Pinpoint the cell where the given text exists, returning its [x, y] midpoint coordinate. 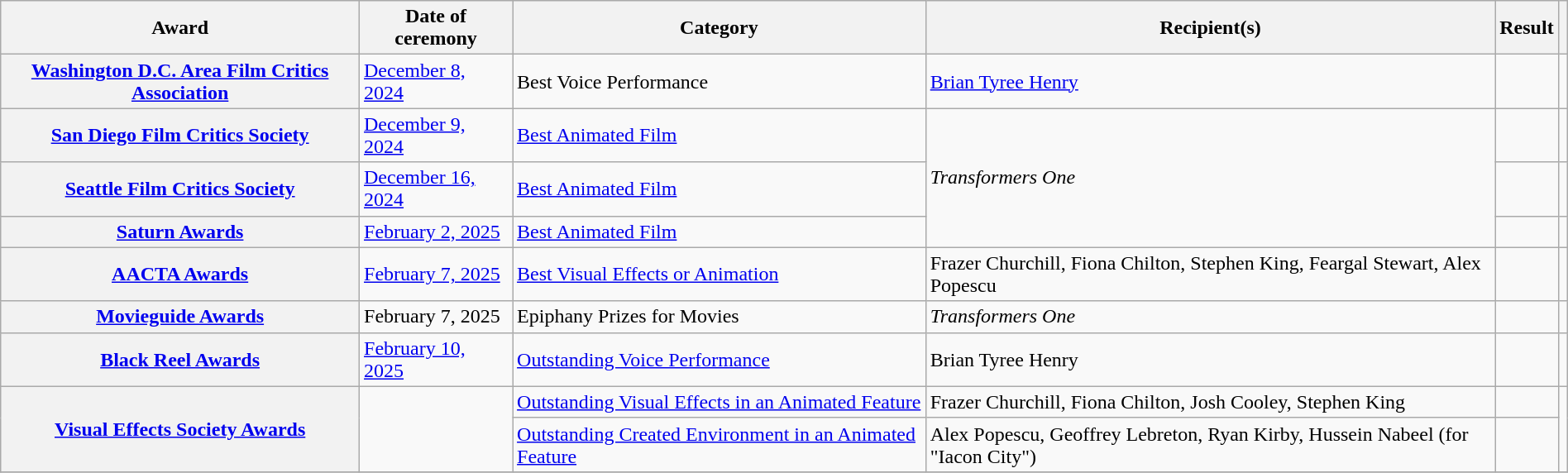
December 9, 2024 [437, 136]
Recipient(s) [1211, 28]
Best Visual Effects or Animation [719, 275]
Movieguide Awards [180, 317]
Date of ceremony [437, 28]
Outstanding Voice Performance [719, 359]
Alex Popescu, Geoffrey Lebreton, Ryan Kirby, Hussein Nabeel (for "Iacon City") [1211, 445]
December 8, 2024 [437, 81]
Black Reel Awards [180, 359]
Category [719, 28]
Frazer Churchill, Fiona Chilton, Josh Cooley, Stephen King [1211, 402]
Seattle Film Critics Society [180, 189]
Best Voice Performance [719, 81]
AACTA Awards [180, 275]
February 10, 2025 [437, 359]
San Diego Film Critics Society [180, 136]
Washington D.C. Area Film Critics Association [180, 81]
Epiphany Prizes for Movies [719, 317]
Outstanding Visual Effects in an Animated Feature [719, 402]
Saturn Awards [180, 232]
Result [1527, 28]
December 16, 2024 [437, 189]
Visual Effects Society Awards [180, 428]
Frazer Churchill, Fiona Chilton, Stephen King, Feargal Stewart, Alex Popescu [1211, 275]
Award [180, 28]
February 2, 2025 [437, 232]
Outstanding Created Environment in an Animated Feature [719, 445]
